Search for the cell housing the specified text and yield its (X, Y) center coordinate. 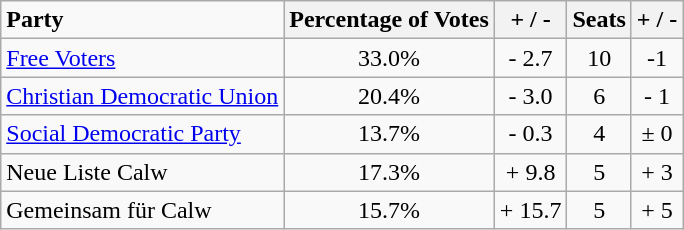
- 0.3 (530, 134)
Christian Democratic Union (142, 96)
Seats (599, 20)
Free Voters (142, 58)
15.7% (390, 210)
+ 9.8 (530, 172)
33.0% (390, 58)
-1 (656, 58)
Party (142, 20)
Neue Liste Calw (142, 172)
17.3% (390, 172)
+ 3 (656, 172)
- 1 (656, 96)
20.4% (390, 96)
13.7% (390, 134)
Social Democratic Party (142, 134)
6 (599, 96)
± 0 (656, 134)
Gemeinsam für Calw (142, 210)
+ 5 (656, 210)
4 (599, 134)
- 2.7 (530, 58)
+ 15.7 (530, 210)
- 3.0 (530, 96)
Percentage of Votes (390, 20)
10 (599, 58)
